Determine the (x, y) coordinate at the center of the cell enclosing the given text.  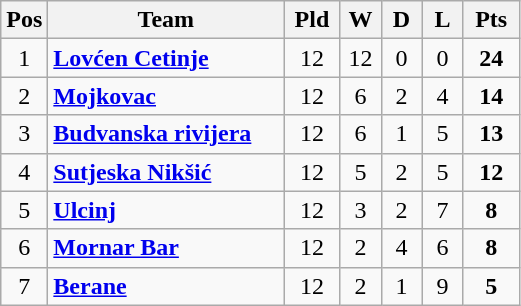
14 (491, 96)
Pld (312, 20)
Ulcinj (166, 210)
D (402, 20)
L (442, 20)
Sutjeska Nikšić (166, 172)
Pts (491, 20)
Team (166, 20)
Mojkovac (166, 96)
13 (491, 134)
W (360, 20)
Berane (166, 286)
24 (491, 58)
Mornar Bar (166, 248)
Lovćen Cetinje (166, 58)
Budvanska rivijera (166, 134)
Pos (24, 20)
9 (442, 286)
